Return the [x, y] coordinate for the center point of the cell that contains the specified text.  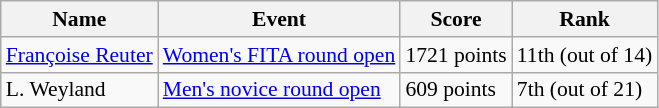
Women's FITA round open [280, 55]
Name [80, 19]
Rank [584, 19]
11th (out of 14) [584, 55]
Françoise Reuter [80, 55]
1721 points [456, 55]
609 points [456, 90]
Men's novice round open [280, 90]
Score [456, 19]
L. Weyland [80, 90]
Event [280, 19]
7th (out of 21) [584, 90]
